Scan for the cell matching the given text and deliver its (X, Y) coordinate at center. 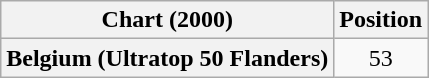
Position (381, 20)
Chart (2000) (168, 20)
53 (381, 58)
Belgium (Ultratop 50 Flanders) (168, 58)
